Capture the cell that displays the provided text and extract its (x, y) central coordinate. 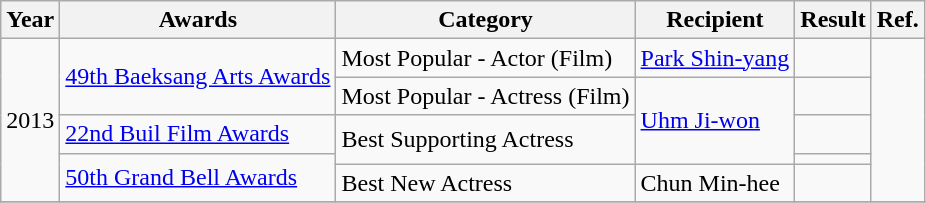
49th Baeksang Arts Awards (198, 77)
Chun Min-hee (715, 183)
Category (486, 20)
Most Popular - Actor (Film) (486, 58)
Uhm Ji-won (715, 120)
Best New Actress (486, 183)
Awards (198, 20)
22nd Buil Film Awards (198, 134)
Park Shin-yang (715, 58)
2013 (30, 120)
Result (833, 20)
Ref. (898, 20)
Most Popular - Actress (Film) (486, 96)
Recipient (715, 20)
Best Supporting Actress (486, 140)
50th Grand Bell Awards (198, 178)
Year (30, 20)
